Determine the (X, Y) coordinate at the center of the cell enclosing the given text.  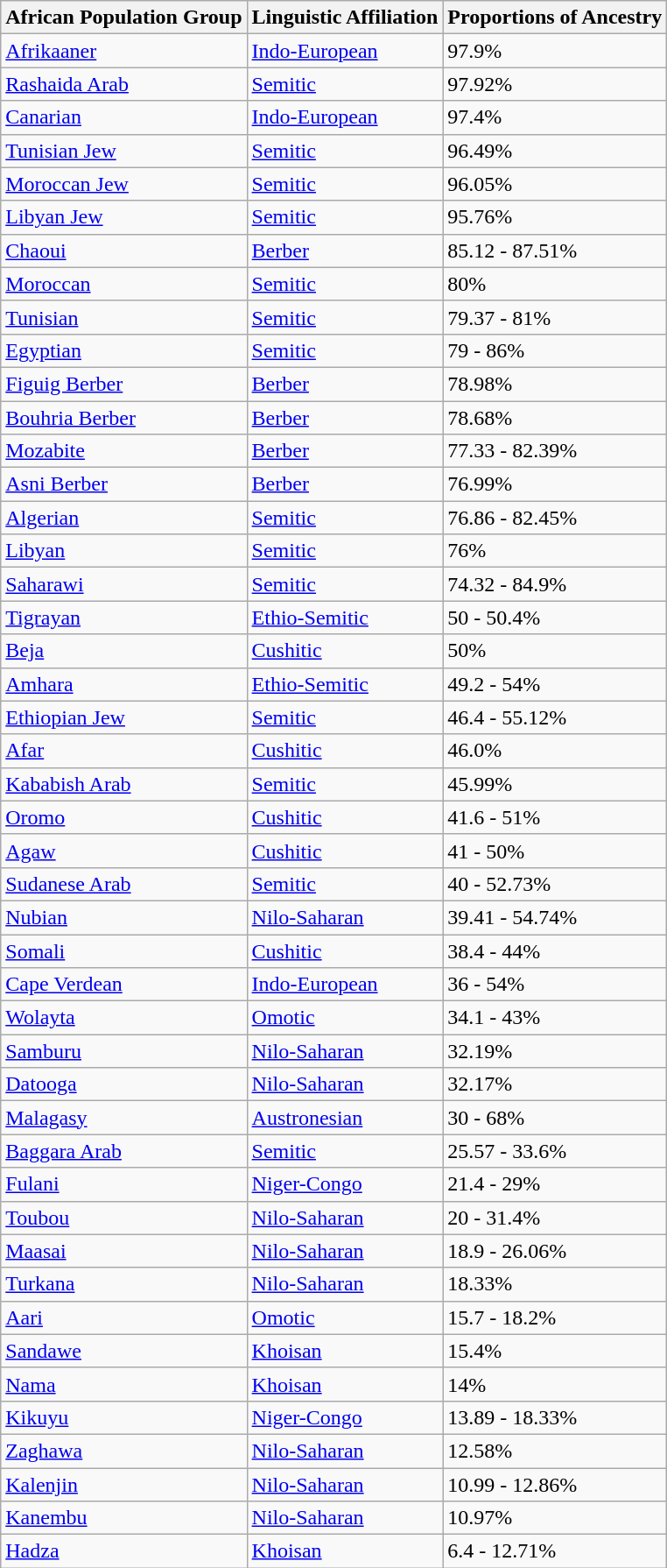
80% (555, 284)
Sandawe (124, 1351)
Hadza (124, 1551)
Kababish Arab (124, 784)
49.2 - 54% (555, 684)
Kanembu (124, 1518)
Nama (124, 1384)
77.33 - 82.39% (555, 451)
Baggara Arab (124, 1151)
Saharawi (124, 584)
Egyptian (124, 350)
10.99 - 12.86% (555, 1485)
6.4 - 12.71% (555, 1551)
32.19% (555, 1051)
Figuig Berber (124, 384)
36 - 54% (555, 985)
97.9% (555, 51)
Agaw (124, 851)
50% (555, 651)
40 - 52.73% (555, 884)
76% (555, 551)
Canarian (124, 117)
15.4% (555, 1351)
Maasai (124, 1251)
Kikuyu (124, 1417)
20 - 31.4% (555, 1218)
14% (555, 1384)
Beja (124, 651)
Amhara (124, 684)
41.6 - 51% (555, 817)
76.99% (555, 484)
Wolayta (124, 1018)
79.37 - 81% (555, 317)
50 - 50.4% (555, 618)
30 - 68% (555, 1118)
13.89 - 18.33% (555, 1417)
Proportions of Ancestry (555, 18)
Libyan (124, 551)
Kalenjin (124, 1485)
38.4 - 44% (555, 950)
Austronesian (345, 1118)
Algerian (124, 518)
Asni Berber (124, 484)
Tunisian (124, 317)
45.99% (555, 784)
Ethiopian Jew (124, 717)
76.86 - 82.45% (555, 518)
78.68% (555, 418)
Samburu (124, 1051)
34.1 - 43% (555, 1018)
46.4 - 55.12% (555, 717)
Cape Verdean (124, 985)
Zaghawa (124, 1451)
Afrikaaner (124, 51)
15.7 - 18.2% (555, 1317)
Tunisian Jew (124, 151)
10.97% (555, 1518)
39.41 - 54.74% (555, 917)
Malagasy (124, 1118)
Afar (124, 751)
21.4 - 29% (555, 1184)
Rashaida Arab (124, 84)
32.17% (555, 1084)
Mozabite (124, 451)
Linguistic Affiliation (345, 18)
25.57 - 33.6% (555, 1151)
41 - 50% (555, 851)
18.9 - 26.06% (555, 1251)
Oromo (124, 817)
95.76% (555, 217)
Sudanese Arab (124, 884)
96.49% (555, 151)
Turkana (124, 1284)
African Population Group (124, 18)
Bouhria Berber (124, 418)
79 - 86% (555, 350)
Toubou (124, 1218)
Moroccan Jew (124, 184)
46.0% (555, 751)
96.05% (555, 184)
18.33% (555, 1284)
Moroccan (124, 284)
74.32 - 84.9% (555, 584)
Aari (124, 1317)
Libyan Jew (124, 217)
97.92% (555, 84)
97.4% (555, 117)
78.98% (555, 384)
85.12 - 87.51% (555, 251)
Datooga (124, 1084)
12.58% (555, 1451)
Chaoui (124, 251)
Fulani (124, 1184)
Somali (124, 950)
Nubian (124, 917)
Tigrayan (124, 618)
